Output the (X, Y) coordinate of the center of the cell containing the given text.  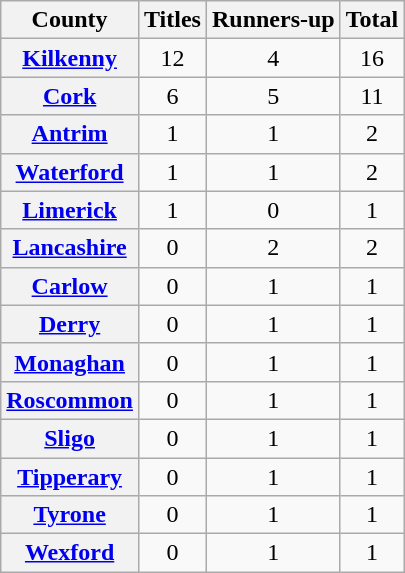
Tyrone (70, 515)
Runners-up (273, 20)
5 (273, 96)
Limerick (70, 210)
Sligo (70, 438)
Monaghan (70, 362)
6 (172, 96)
Cork (70, 96)
12 (172, 58)
11 (372, 96)
Tipperary (70, 477)
Derry (70, 324)
Total (372, 20)
Carlow (70, 286)
Kilkenny (70, 58)
4 (273, 58)
County (70, 20)
Antrim (70, 134)
Roscommon (70, 400)
Wexford (70, 553)
Waterford (70, 172)
16 (372, 58)
Lancashire (70, 248)
Titles (172, 20)
